Locate the cell with the specified text and output its [X, Y] center coordinate. 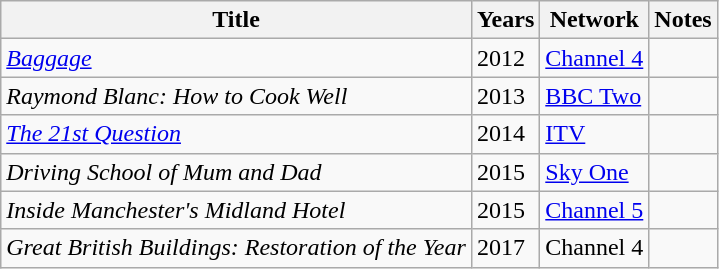
Network [594, 20]
BBC Two [594, 96]
Baggage [236, 58]
Title [236, 20]
2013 [505, 96]
Notes [683, 20]
2012 [505, 58]
Channel 5 [594, 210]
The 21st Question [236, 134]
Driving School of Mum and Dad [236, 172]
Years [505, 20]
Great British Buildings: Restoration of the Year [236, 248]
Sky One [594, 172]
2017 [505, 248]
ITV [594, 134]
Inside Manchester's Midland Hotel [236, 210]
Raymond Blanc: How to Cook Well [236, 96]
2014 [505, 134]
